Return the [X, Y] coordinate for the center point of the cell that contains the specified text.  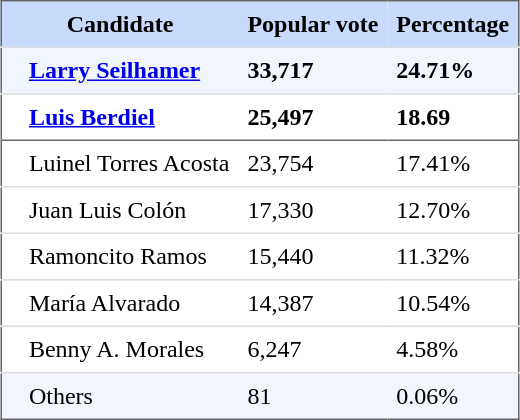
0.06% [453, 396]
14,387 [312, 303]
11.32% [453, 256]
Popular vote [312, 24]
Juan Luis Colón [130, 210]
25,497 [312, 117]
17,330 [312, 210]
Candidate [120, 24]
6,247 [312, 349]
24.71% [453, 70]
Luinel Torres Acosta [130, 163]
Others [130, 396]
81 [312, 396]
Larry Seilhamer [130, 70]
18.69 [453, 117]
4.58% [453, 349]
33,717 [312, 70]
17.41% [453, 163]
Luis Berdiel [130, 117]
Benny A. Morales [130, 349]
12.70% [453, 210]
Ramoncito Ramos [130, 256]
10.54% [453, 303]
15,440 [312, 256]
Percentage [453, 24]
23,754 [312, 163]
María Alvarado [130, 303]
